Determine the (X, Y) coordinate at the center of the cell enclosing the given text.  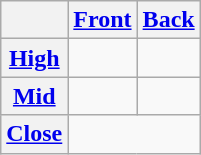
Mid (34, 96)
Close (34, 134)
High (34, 58)
Front (102, 20)
Back (168, 20)
